From the cell containing the given text, extract its center point as [X, Y] coordinate. 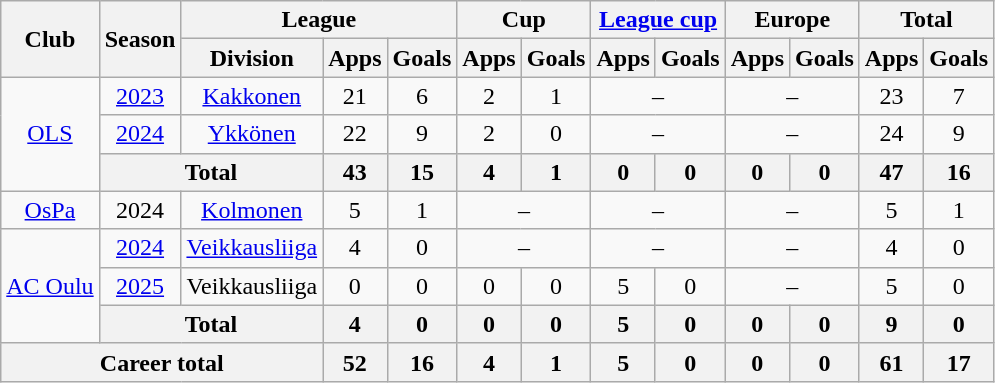
21 [355, 96]
43 [355, 172]
Kakkonen [252, 96]
Club [50, 39]
22 [355, 134]
Kolmonen [252, 210]
47 [891, 172]
24 [891, 134]
OLS [50, 134]
Season [140, 39]
Europe [792, 20]
23 [891, 96]
OsPa [50, 210]
52 [355, 362]
2023 [140, 96]
15 [422, 172]
AC Oulu [50, 286]
6 [422, 96]
League [319, 20]
Ykkönen [252, 134]
Career total [162, 362]
Cup [524, 20]
2025 [140, 286]
League cup [658, 20]
17 [959, 362]
7 [959, 96]
Division [252, 58]
61 [891, 362]
